Determine the (x, y) coordinate at the center of the cell enclosing the given text.  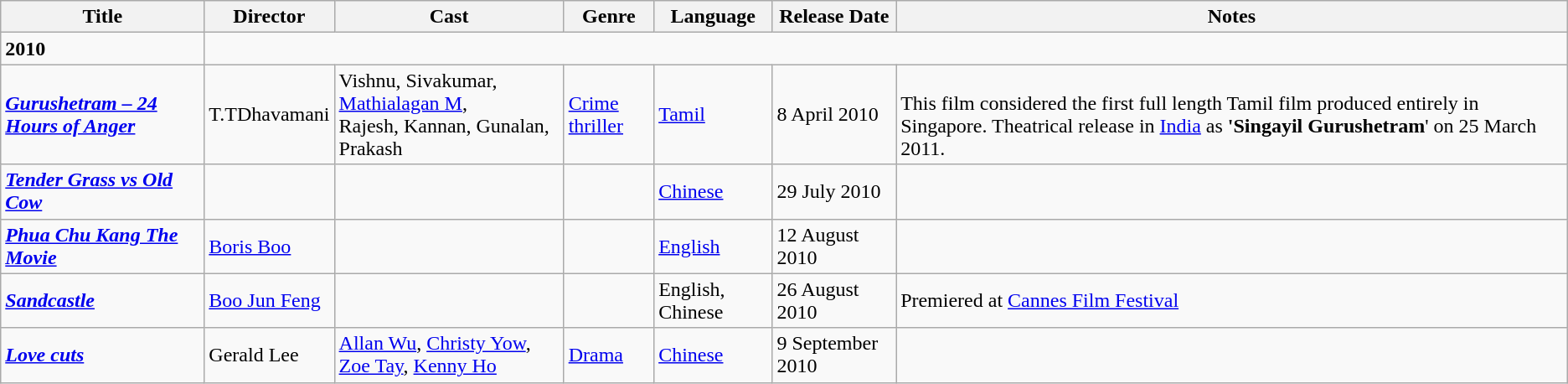
Boo Jun Feng (270, 300)
Director (270, 17)
Phua Chu Kang The Movie (102, 246)
Release Date (834, 17)
Gurushetram – 24 Hours of Anger (102, 114)
Title (102, 17)
Tender Grass vs Old Cow (102, 191)
Vishnu, Sivakumar, Mathialagan M,Rajesh, Kannan, Gunalan, Prakash (449, 114)
Premiered at Cannes Film Festival (1232, 300)
Cast (449, 17)
8 April 2010 (834, 114)
2010 (102, 49)
Genre (608, 17)
Sandcastle (102, 300)
Language (714, 17)
Tamil (714, 114)
English (714, 246)
Drama (608, 355)
Boris Boo (270, 246)
Crime thriller (608, 114)
12 August 2010 (834, 246)
T.TDhavamani (270, 114)
26 August 2010 (834, 300)
Notes (1232, 17)
Love cuts (102, 355)
Gerald Lee (270, 355)
29 July 2010 (834, 191)
English, Chinese (714, 300)
Allan Wu, Christy Yow, Zoe Tay, Kenny Ho (449, 355)
9 September 2010 (834, 355)
